Output the (x, y) coordinate of the center of the cell containing the given text.  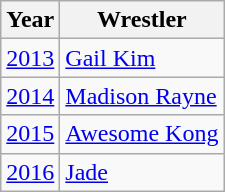
2015 (30, 134)
2013 (30, 58)
2016 (30, 172)
2014 (30, 96)
Jade (142, 172)
Gail Kim (142, 58)
Wrestler (142, 20)
Madison Rayne (142, 96)
Awesome Kong (142, 134)
Year (30, 20)
